Scan for the cell matching the given text and deliver its [X, Y] coordinate at center. 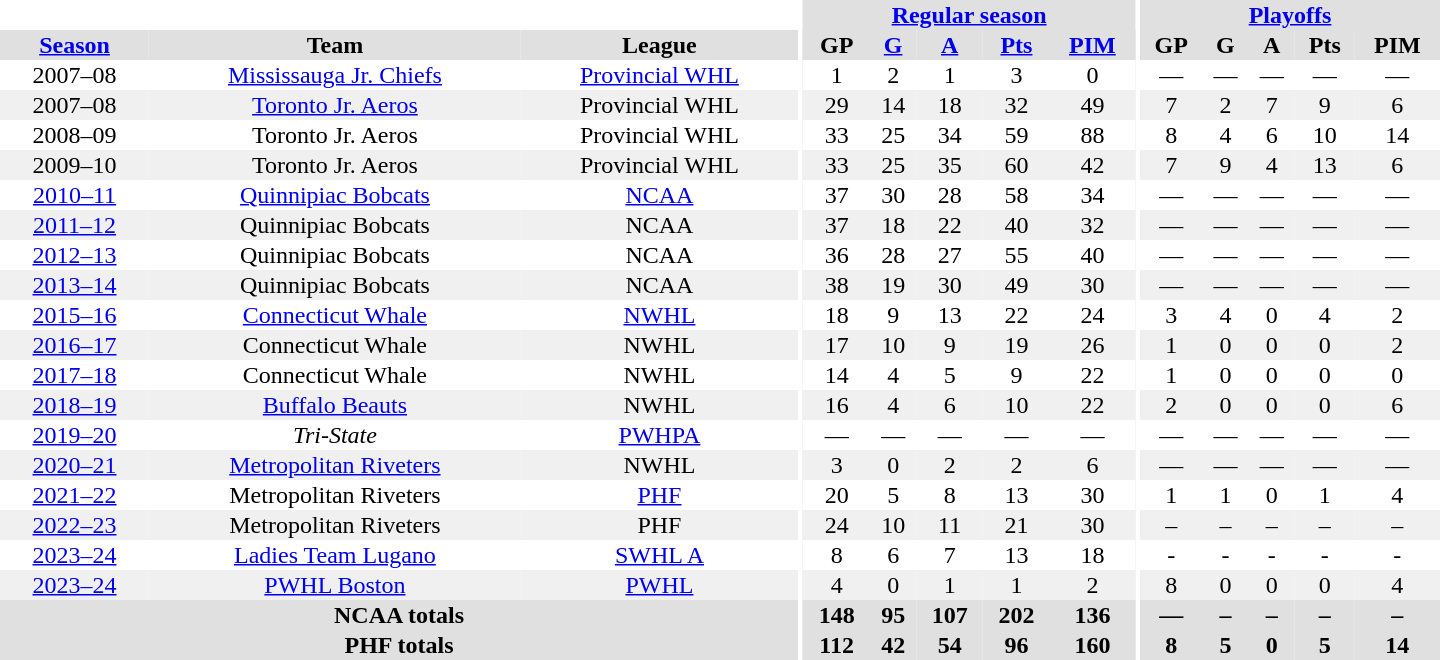
35 [950, 165]
29 [836, 105]
38 [836, 285]
Playoffs [1290, 15]
112 [836, 645]
148 [836, 615]
2015–16 [74, 315]
Buffalo Beauts [335, 405]
16 [836, 405]
NCAA totals [399, 615]
2018–19 [74, 405]
107 [950, 615]
59 [1016, 135]
55 [1016, 255]
60 [1016, 165]
20 [836, 495]
160 [1092, 645]
21 [1016, 525]
Regular season [969, 15]
2011–12 [74, 225]
PHF totals [399, 645]
88 [1092, 135]
Mississauga Jr. Chiefs [335, 75]
2009–10 [74, 165]
136 [1092, 615]
2020–21 [74, 465]
League [660, 45]
2012–13 [74, 255]
Ladies Team Lugano [335, 555]
Season [74, 45]
PWHL [660, 585]
58 [1016, 195]
2021–22 [74, 495]
11 [950, 525]
2016–17 [74, 345]
PWHPA [660, 435]
36 [836, 255]
17 [836, 345]
2008–09 [74, 135]
96 [1016, 645]
2010–11 [74, 195]
26 [1092, 345]
2022–23 [74, 525]
2019–20 [74, 435]
202 [1016, 615]
Tri-State [335, 435]
Team [335, 45]
27 [950, 255]
2017–18 [74, 375]
PWHL Boston [335, 585]
2013–14 [74, 285]
95 [893, 615]
54 [950, 645]
SWHL A [660, 555]
